Determine the (X, Y) coordinate at the center of the cell enclosing the given text.  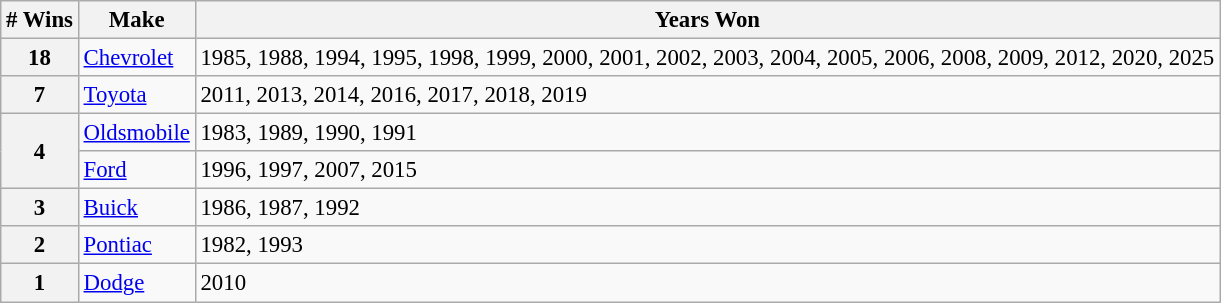
1 (40, 283)
1982, 1993 (707, 245)
Pontiac (136, 245)
1983, 1989, 1990, 1991 (707, 133)
Dodge (136, 283)
# Wins (40, 20)
18 (40, 58)
1986, 1987, 1992 (707, 208)
4 (40, 152)
1985, 1988, 1994, 1995, 1998, 1999, 2000, 2001, 2002, 2003, 2004, 2005, 2006, 2008, 2009, 2012, 2020, 2025 (707, 58)
Oldsmobile (136, 133)
2010 (707, 283)
Chevrolet (136, 58)
Make (136, 20)
2011, 2013, 2014, 2016, 2017, 2018, 2019 (707, 95)
Years Won (707, 20)
Toyota (136, 95)
2 (40, 245)
Ford (136, 170)
7 (40, 95)
Buick (136, 208)
1996, 1997, 2007, 2015 (707, 170)
3 (40, 208)
